For the text-containing cell, return its midpoint in (x, y) coordinate format. 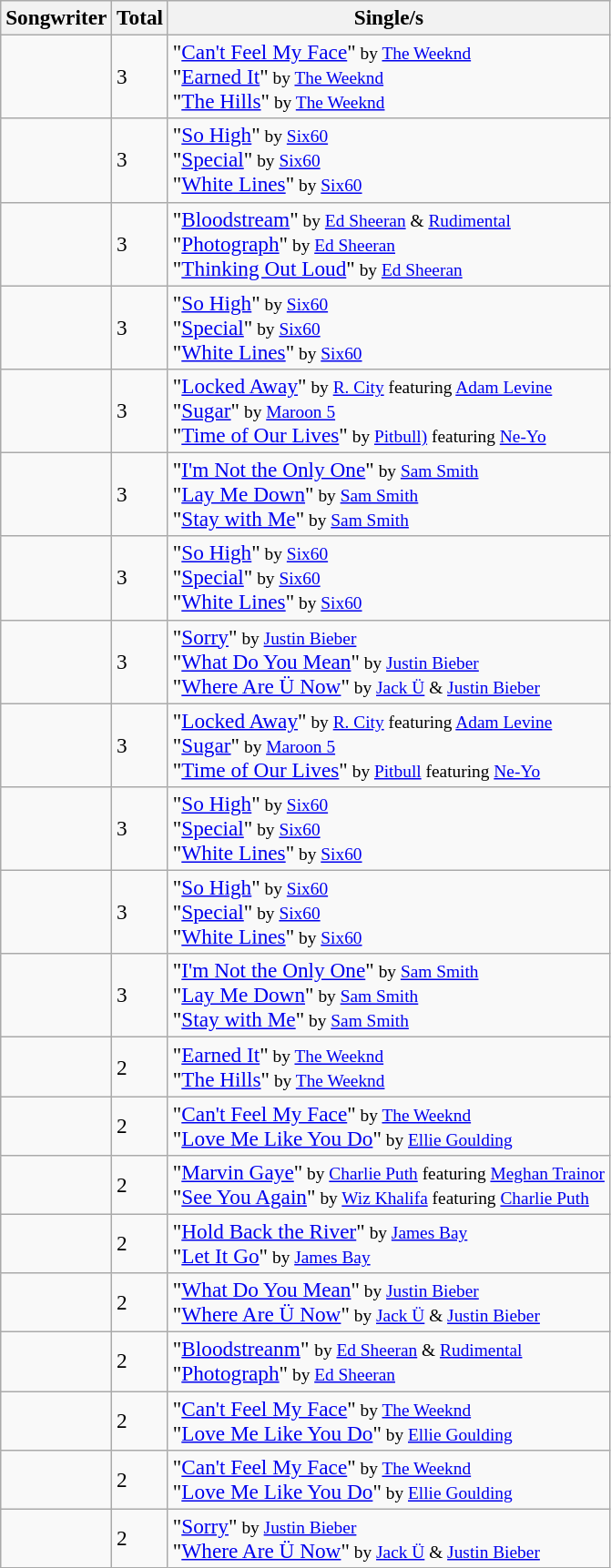
"Sorry" by Justin Bieber"What Do You Mean" by Justin Bieber"Where Are Ü Now" by Jack Ü & Justin Bieber (388, 662)
Single/s (388, 17)
"Locked Away" by R. City featuring Adam Levine"Sugar" by Maroon 5"Time of Our Lives" by Pitbull featuring Ne-Yo (388, 744)
"Bloodstream" by Ed Sheeran & Rudimental"Photograph" by Ed Sheeran"Thinking Out Loud" by Ed Sheeran (388, 244)
"Can't Feel My Face" by The Weeknd"Earned It" by The Weeknd"The Hills" by The Weeknd (388, 76)
"Marvin Gaye" by Charlie Puth featuring Meghan Trainor"See You Again" by Wiz Khalifa featuring Charlie Puth (388, 1185)
Songwriter (56, 17)
"Sorry" by Justin Bieber"Where Are Ü Now" by Jack Ü & Justin Bieber (388, 1538)
"Hold Back the River" by James Bay"Let It Go" by James Bay (388, 1243)
Total (140, 17)
"Bloodstreanm" by Ed Sheeran & Rudimental"Photograph" by Ed Sheeran (388, 1361)
"Locked Away" by R. City featuring Adam Levine"Sugar" by Maroon 5"Time of Our Lives" by Pitbull) featuring Ne-Yo (388, 410)
"What Do You Mean" by Justin Bieber"Where Are Ü Now" by Jack Ü & Justin Bieber (388, 1303)
"Earned It" by The Weeknd"The Hills" by The Weeknd (388, 1067)
